Return the (X, Y) coordinate for the center point of the cell that contains the specified text.  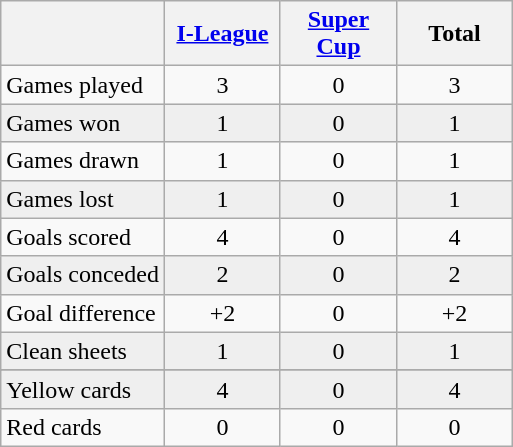
Games lost (83, 199)
Games drawn (83, 161)
Clean sheets (83, 351)
Goal difference (83, 313)
Goals scored (83, 237)
Games won (83, 123)
Super Cup (338, 34)
I-League (222, 34)
Games played (83, 85)
Total (455, 34)
Yellow cards (83, 389)
Goals conceded (83, 275)
Red cards (83, 427)
